Extract the [X, Y] coordinate from the center of the cell holding the provided text.  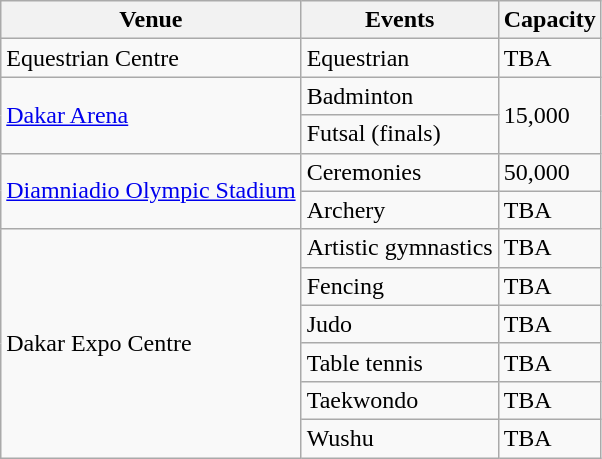
Table tennis [400, 362]
Events [400, 20]
Dakar Arena [151, 115]
Futsal (finals) [400, 134]
Judo [400, 324]
Equestrian [400, 58]
Equestrian Centre [151, 58]
Wushu [400, 438]
Badminton [400, 96]
Capacity [550, 20]
Ceremonies [400, 172]
Artistic gymnastics [400, 248]
Dakar Expo Centre [151, 343]
15,000 [550, 115]
50,000 [550, 172]
Archery [400, 210]
Taekwondo [400, 400]
Diamniadio Olympic Stadium [151, 191]
Fencing [400, 286]
Venue [151, 20]
